For the text-containing cell, return its midpoint in (x, y) coordinate format. 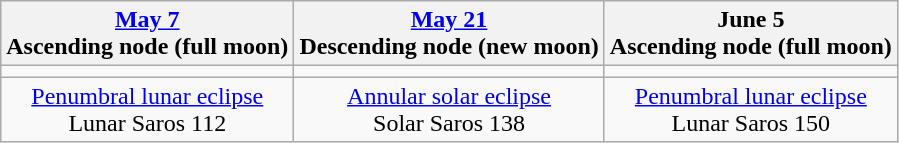
Penumbral lunar eclipseLunar Saros 112 (148, 110)
Annular solar eclipseSolar Saros 138 (449, 110)
June 5Ascending node (full moon) (750, 34)
May 7Ascending node (full moon) (148, 34)
Penumbral lunar eclipseLunar Saros 150 (750, 110)
May 21Descending node (new moon) (449, 34)
